Scan for the cell matching the given text and deliver its [x, y] coordinate at center. 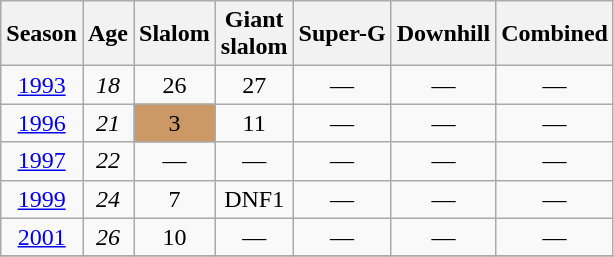
27 [254, 85]
Combined [555, 34]
1999 [42, 199]
2001 [42, 237]
21 [108, 123]
22 [108, 161]
DNF1 [254, 199]
Slalom [175, 34]
7 [175, 199]
10 [175, 237]
24 [108, 199]
Super-G [342, 34]
1997 [42, 161]
18 [108, 85]
Season [42, 34]
3 [175, 123]
11 [254, 123]
Giantslalom [254, 34]
1993 [42, 85]
1996 [42, 123]
Age [108, 34]
Downhill [443, 34]
